Pinpoint the cell where the given text exists, returning its [X, Y] midpoint coordinate. 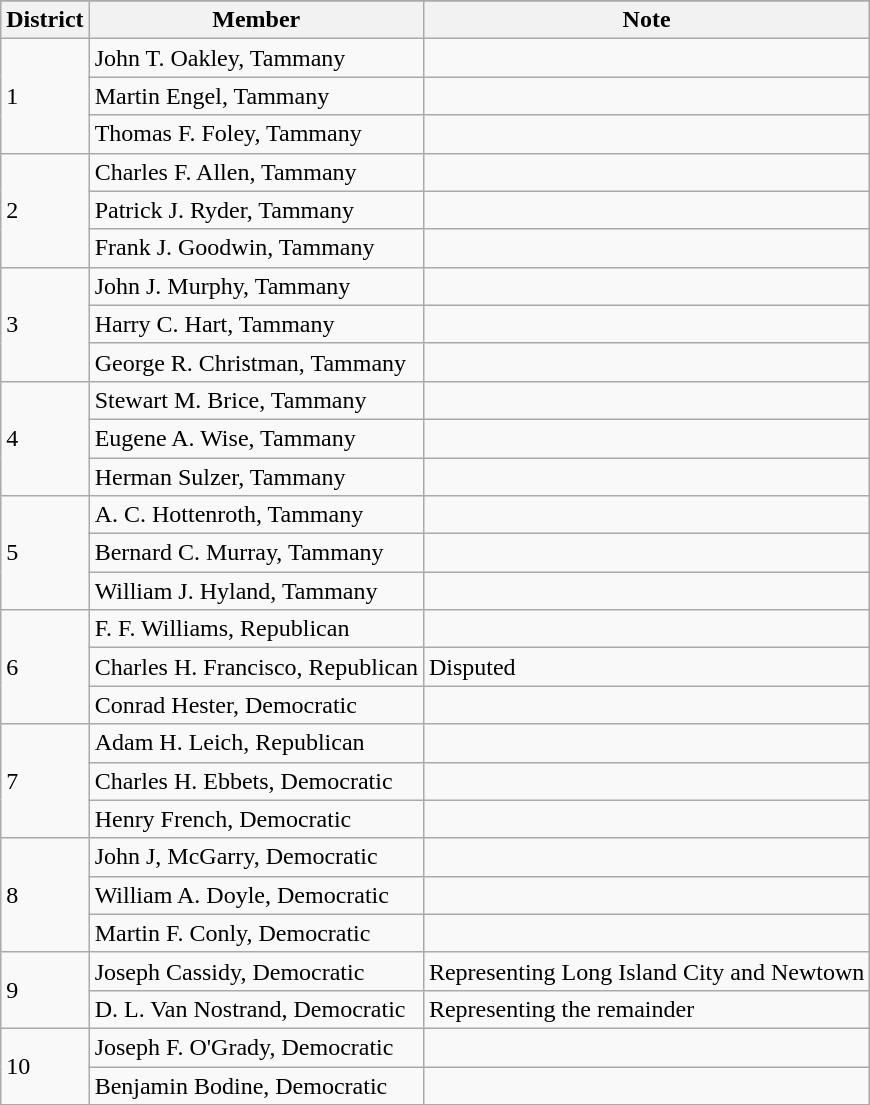
2 [45, 210]
1 [45, 96]
F. F. Williams, Republican [256, 629]
7 [45, 781]
Note [646, 20]
8 [45, 895]
Charles H. Ebbets, Democratic [256, 781]
Henry French, Democratic [256, 819]
Benjamin Bodine, Democratic [256, 1085]
Member [256, 20]
John J. Murphy, Tammany [256, 286]
Charles F. Allen, Tammany [256, 172]
Frank J. Goodwin, Tammany [256, 248]
10 [45, 1066]
Eugene A. Wise, Tammany [256, 438]
A. C. Hottenroth, Tammany [256, 515]
Martin F. Conly, Democratic [256, 933]
Herman Sulzer, Tammany [256, 477]
3 [45, 324]
District [45, 20]
4 [45, 438]
Stewart M. Brice, Tammany [256, 400]
D. L. Van Nostrand, Democratic [256, 1009]
Thomas F. Foley, Tammany [256, 134]
William J. Hyland, Tammany [256, 591]
Adam H. Leich, Republican [256, 743]
Joseph Cassidy, Democratic [256, 971]
Martin Engel, Tammany [256, 96]
9 [45, 990]
Representing Long Island City and Newtown [646, 971]
5 [45, 553]
6 [45, 667]
George R. Christman, Tammany [256, 362]
Patrick J. Ryder, Tammany [256, 210]
Joseph F. O'Grady, Democratic [256, 1047]
William A. Doyle, Democratic [256, 895]
Disputed [646, 667]
Harry C. Hart, Tammany [256, 324]
Charles H. Francisco, Republican [256, 667]
Representing the remainder [646, 1009]
John T. Oakley, Tammany [256, 58]
Bernard C. Murray, Tammany [256, 553]
Conrad Hester, Democratic [256, 705]
John J, McGarry, Democratic [256, 857]
